Provide the [X, Y] coordinate of the cell's center where the given text is located.  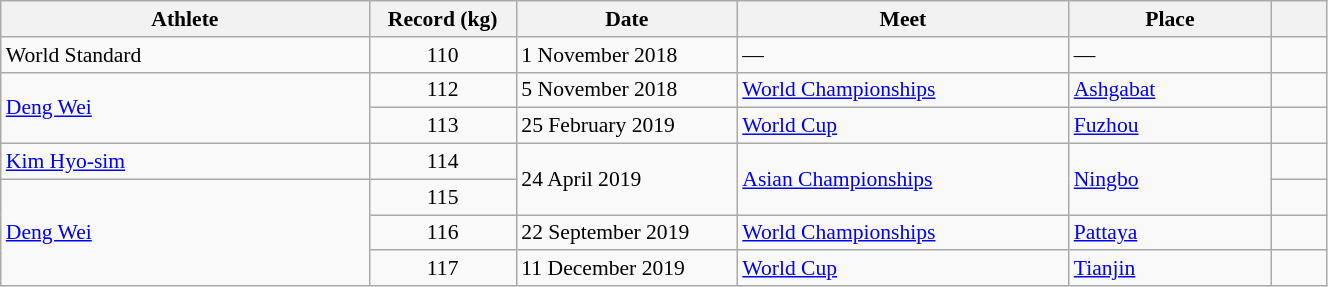
113 [442, 126]
5 November 2018 [626, 90]
22 September 2019 [626, 233]
Kim Hyo-sim [185, 162]
110 [442, 55]
Pattaya [1170, 233]
Fuzhou [1170, 126]
115 [442, 197]
114 [442, 162]
112 [442, 90]
World Standard [185, 55]
Asian Championships [902, 180]
Ashgabat [1170, 90]
Place [1170, 19]
11 December 2019 [626, 269]
Ningbo [1170, 180]
Meet [902, 19]
25 February 2019 [626, 126]
116 [442, 233]
117 [442, 269]
1 November 2018 [626, 55]
Date [626, 19]
Tianjin [1170, 269]
Athlete [185, 19]
24 April 2019 [626, 180]
Record (kg) [442, 19]
